For the text-containing cell, return its midpoint in (X, Y) coordinate format. 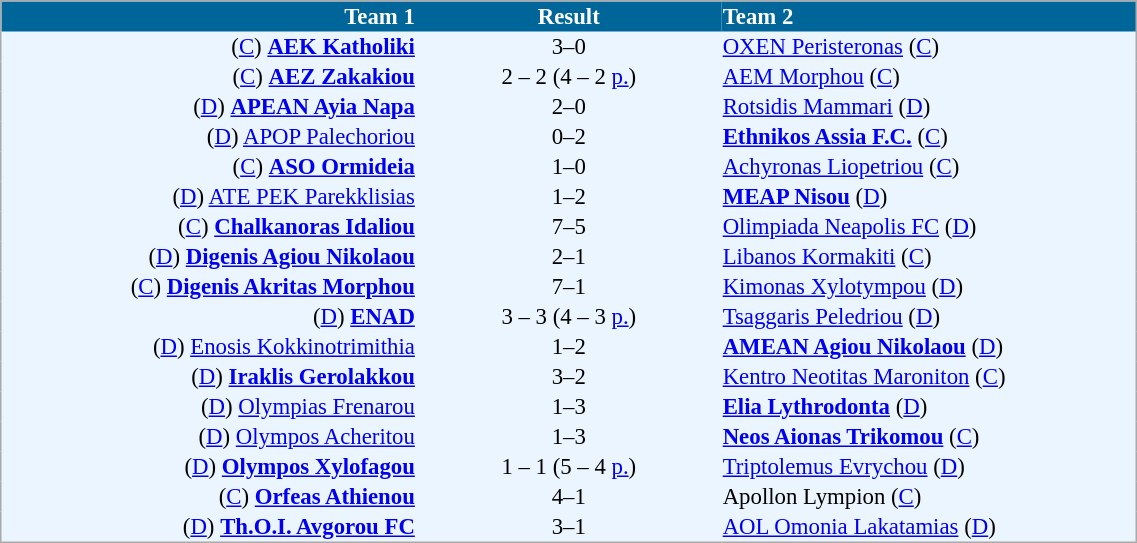
4–1 (568, 497)
(D) Th.O.I. Avgorou FC (209, 527)
Kimonas Xylotympou (D) (929, 287)
(D) ENAD (209, 317)
2 – 2 (4 – 2 p.) (568, 77)
Olimpiada Neapolis FC (D) (929, 227)
(C) ASO Ormideia (209, 167)
(C) Orfeas Athienou (209, 497)
OXEN Peristeronas (C) (929, 47)
2–1 (568, 257)
1 – 1 (5 – 4 p.) (568, 467)
(D) APEAN Ayia Napa (209, 107)
Ethnikos Assia F.C. (C) (929, 137)
7–5 (568, 227)
3 – 3 (4 – 3 p.) (568, 317)
Neos Aionas Trikomou (C) (929, 437)
(C) AEK Katholiki (209, 47)
(D) Enosis Kokkinotrimithia (209, 347)
Result (568, 16)
(D) Olympos Acheritou (209, 437)
Team 1 (209, 16)
MEAP Nisou (D) (929, 197)
(D) Iraklis Gerolakkou (209, 377)
(D) Olympos Xylofagou (209, 467)
AMEAN Agiou Nikolaou (D) (929, 347)
Elia Lythrodonta (D) (929, 407)
Tsaggaris Peledriou (D) (929, 317)
Libanos Kormakiti (C) (929, 257)
(C) Chalkanoras Idaliou (209, 227)
(C) AEZ Zakakiou (209, 77)
AEM Morphou (C) (929, 77)
(D) Olympias Frenarou (209, 407)
Achyronas Liopetriou (C) (929, 167)
3–1 (568, 527)
Kentro Neotitas Maroniton (C) (929, 377)
2–0 (568, 107)
3–0 (568, 47)
Triptolemus Evrychou (D) (929, 467)
(C) Digenis Akritas Morphou (209, 287)
AOL Omonia Lakatamias (D) (929, 527)
3–2 (568, 377)
7–1 (568, 287)
0–2 (568, 137)
Apollon Lympion (C) (929, 497)
(D) APOP Palechoriou (209, 137)
Team 2 (929, 16)
(D) Digenis Agiou Nikolaou (209, 257)
1–0 (568, 167)
(D) ATE PEK Parekklisias (209, 197)
Rotsidis Mammari (D) (929, 107)
